Extract the [X, Y] coordinate from the center of the cell holding the provided text.  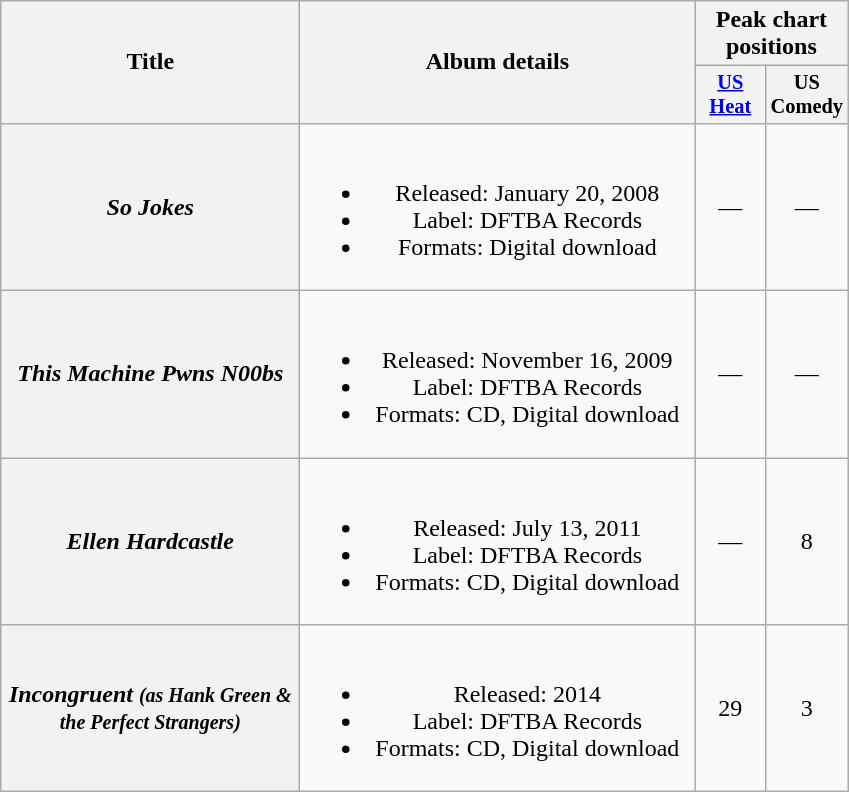
US Heat [730, 95]
Title [150, 62]
Released: 2014Label: DFTBA RecordsFormats: CD, Digital download [498, 708]
8 [807, 542]
Ellen Hardcastle [150, 542]
Released: November 16, 2009Label: DFTBA RecordsFormats: CD, Digital download [498, 374]
29 [730, 708]
Incongruent (as Hank Green & the Perfect Strangers) [150, 708]
US Comedy [807, 95]
So Jokes [150, 206]
Released: July 13, 2011Label: DFTBA RecordsFormats: CD, Digital download [498, 542]
Released: January 20, 2008Label: DFTBA RecordsFormats: Digital download [498, 206]
Peak chart positions [772, 34]
3 [807, 708]
This Machine Pwns N00bs [150, 374]
Album details [498, 62]
